Search for the cell housing the specified text and yield its [x, y] center coordinate. 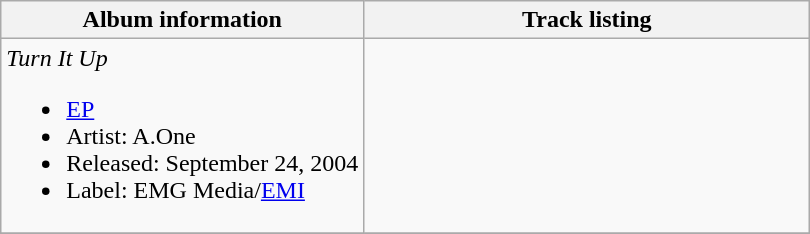
Track listing [587, 20]
Album information [182, 20]
Turn It UpEPArtist: A.OneReleased: September 24, 2004Label: EMG Media/EMI [182, 136]
